Search for the cell housing the specified text and yield its (x, y) center coordinate. 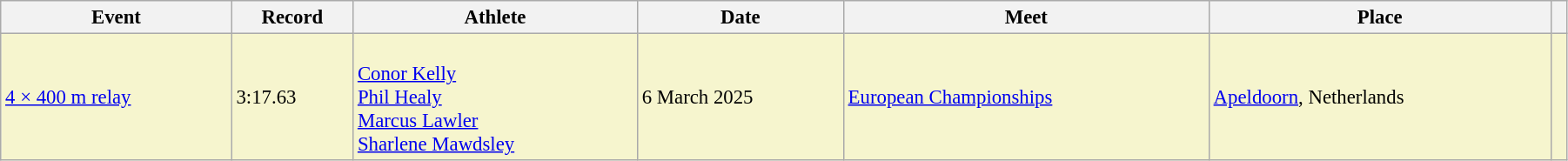
Apeldoorn, Netherlands (1380, 97)
3:17.63 (292, 97)
4 × 400 m relay (117, 97)
Event (117, 17)
6 March 2025 (740, 97)
Place (1380, 17)
Record (292, 17)
European Championships (1026, 97)
Athlete (496, 17)
Meet (1026, 17)
Date (740, 17)
Conor KellyPhil HealyMarcus LawlerSharlene Mawdsley (496, 97)
